Locate the cell with the specified text and output its [X, Y] center coordinate. 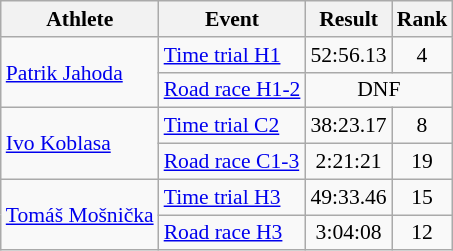
Patrik Jahoda [80, 72]
Road race H1-2 [232, 90]
Time trial H1 [232, 55]
Result [348, 19]
Road race C1-3 [232, 162]
Tomáš Mošnička [80, 214]
DNF [378, 90]
12 [422, 233]
38:23.17 [348, 126]
52:56.13 [348, 55]
Event [232, 19]
15 [422, 197]
Athlete [80, 19]
Road race H3 [232, 233]
8 [422, 126]
19 [422, 162]
49:33.46 [348, 197]
Time trial H3 [232, 197]
3:04:08 [348, 233]
Time trial C2 [232, 126]
4 [422, 55]
Ivo Koblasa [80, 144]
Rank [422, 19]
2:21:21 [348, 162]
